For the text-containing cell, return its midpoint in [x, y] coordinate format. 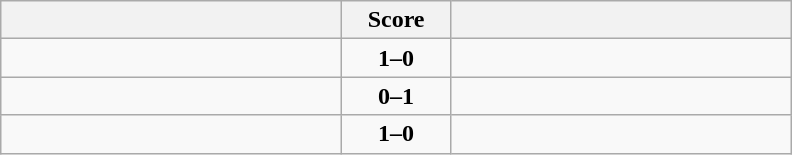
0–1 [396, 96]
Score [396, 20]
